Return [x, y] of the center of cell containing provided text 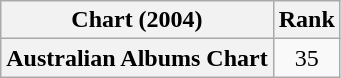
Australian Albums Chart [137, 58]
Chart (2004) [137, 20]
35 [306, 58]
Rank [306, 20]
